Scan for the cell matching the given text and deliver its [X, Y] coordinate at center. 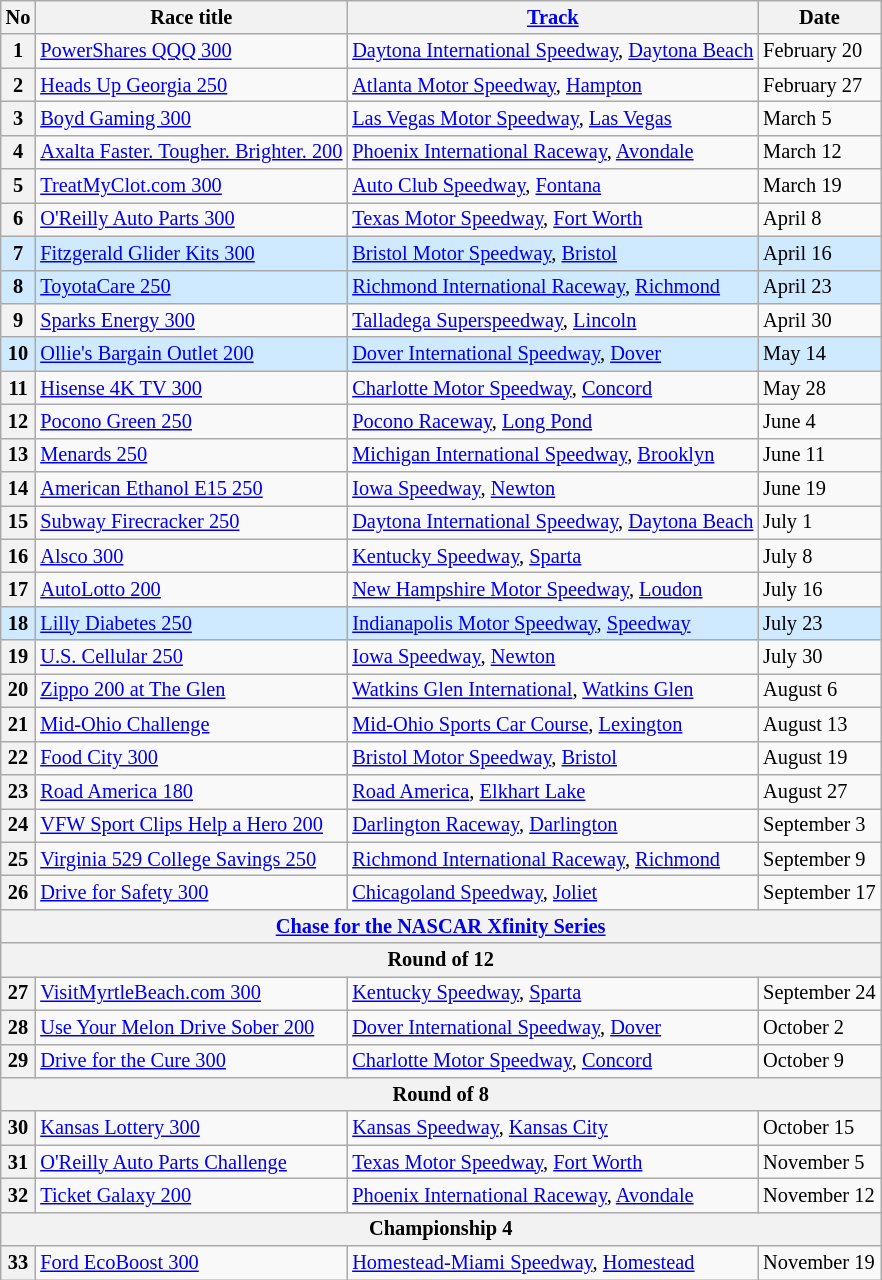
21 [18, 724]
July 23 [819, 623]
August 27 [819, 791]
Round of 12 [441, 960]
Menards 250 [191, 455]
19 [18, 657]
Mid-Ohio Sports Car Course, Lexington [552, 724]
May 14 [819, 354]
VisitMyrtleBeach.com 300 [191, 993]
PowerShares QQQ 300 [191, 51]
Mid-Ohio Challenge [191, 724]
27 [18, 993]
12 [18, 421]
September 9 [819, 859]
ToyotaCare 250 [191, 287]
8 [18, 287]
No [18, 17]
30 [18, 1128]
Road America 180 [191, 791]
July 8 [819, 556]
22 [18, 758]
Hisense 4K TV 300 [191, 388]
June 19 [819, 489]
March 12 [819, 152]
April 8 [819, 219]
23 [18, 791]
March 19 [819, 186]
September 3 [819, 825]
Indianapolis Motor Speedway, Speedway [552, 623]
13 [18, 455]
Subway Firecracker 250 [191, 522]
September 17 [819, 892]
Kansas Lottery 300 [191, 1128]
New Hampshire Motor Speedway, Loudon [552, 589]
32 [18, 1195]
16 [18, 556]
1 [18, 51]
August 13 [819, 724]
Las Vegas Motor Speedway, Las Vegas [552, 118]
11 [18, 388]
U.S. Cellular 250 [191, 657]
6 [18, 219]
Homestead-Miami Speedway, Homestead [552, 1263]
TreatMyClot.com 300 [191, 186]
April 23 [819, 287]
November 5 [819, 1162]
April 16 [819, 253]
August 6 [819, 690]
Auto Club Speedway, Fontana [552, 186]
February 20 [819, 51]
7 [18, 253]
17 [18, 589]
O'Reilly Auto Parts 300 [191, 219]
Date [819, 17]
October 2 [819, 1027]
Food City 300 [191, 758]
September 24 [819, 993]
Kansas Speedway, Kansas City [552, 1128]
Road America, Elkhart Lake [552, 791]
3 [18, 118]
26 [18, 892]
February 27 [819, 85]
O'Reilly Auto Parts Challenge [191, 1162]
Zippo 200 at The Glen [191, 690]
20 [18, 690]
24 [18, 825]
Talladega Superspeedway, Lincoln [552, 320]
March 5 [819, 118]
June 11 [819, 455]
Lilly Diabetes 250 [191, 623]
Axalta Faster. Tougher. Brighter. 200 [191, 152]
Pocono Raceway, Long Pond [552, 421]
10 [18, 354]
Championship 4 [441, 1229]
May 28 [819, 388]
Race title [191, 17]
31 [18, 1162]
VFW Sport Clips Help a Hero 200 [191, 825]
Pocono Green 250 [191, 421]
Sparks Energy 300 [191, 320]
Ford EcoBoost 300 [191, 1263]
Michigan International Speedway, Brooklyn [552, 455]
American Ethanol E15 250 [191, 489]
14 [18, 489]
August 19 [819, 758]
Chicagoland Speedway, Joliet [552, 892]
Virginia 529 College Savings 250 [191, 859]
October 9 [819, 1061]
July 16 [819, 589]
Boyd Gaming 300 [191, 118]
Atlanta Motor Speedway, Hampton [552, 85]
July 30 [819, 657]
October 15 [819, 1128]
Fitzgerald Glider Kits 300 [191, 253]
Ticket Galaxy 200 [191, 1195]
29 [18, 1061]
15 [18, 522]
18 [18, 623]
Drive for the Cure 300 [191, 1061]
Track [552, 17]
November 19 [819, 1263]
Ollie's Bargain Outlet 200 [191, 354]
Alsco 300 [191, 556]
Use Your Melon Drive Sober 200 [191, 1027]
AutoLotto 200 [191, 589]
28 [18, 1027]
Heads Up Georgia 250 [191, 85]
5 [18, 186]
July 1 [819, 522]
2 [18, 85]
April 30 [819, 320]
Chase for the NASCAR Xfinity Series [441, 926]
Darlington Raceway, Darlington [552, 825]
4 [18, 152]
Watkins Glen International, Watkins Glen [552, 690]
June 4 [819, 421]
9 [18, 320]
Round of 8 [441, 1094]
November 12 [819, 1195]
Drive for Safety 300 [191, 892]
33 [18, 1263]
25 [18, 859]
